Provide the [X, Y] coordinate of the cell's center where the given text is located.  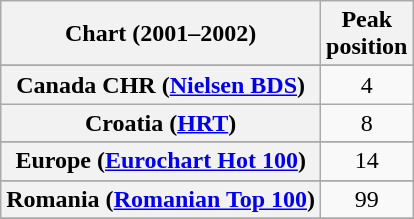
Canada CHR (Nielsen BDS) [161, 85]
Peakposition [367, 34]
Romania (Romanian Top 100) [161, 199]
8 [367, 123]
14 [367, 161]
99 [367, 199]
Croatia (HRT) [161, 123]
Europe (Eurochart Hot 100) [161, 161]
4 [367, 85]
Chart (2001–2002) [161, 34]
